Locate the cell with the specified text and output its (x, y) center coordinate. 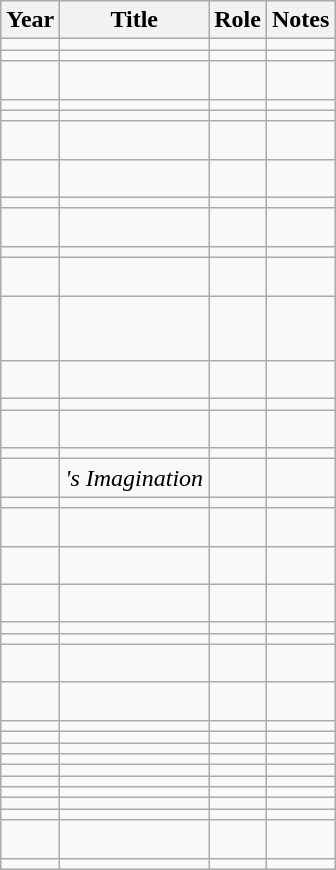
Notes (300, 20)
Year (30, 20)
Title (134, 20)
's Imagination (134, 478)
Role (238, 20)
